Scan for the cell matching the given text and deliver its [x, y] coordinate at center. 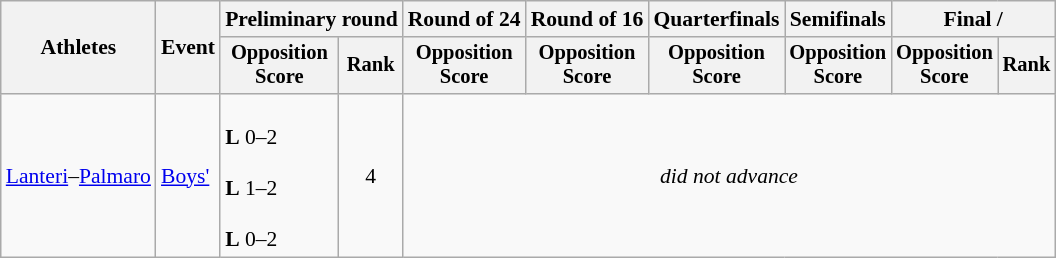
Event [188, 48]
Preliminary round [312, 19]
Round of 24 [464, 19]
Final / [973, 19]
4 [371, 176]
Quarterfinals [716, 19]
Athletes [78, 48]
Lanteri–Palmaro [78, 176]
Boys' [188, 176]
Semifinals [838, 19]
did not advance [730, 176]
Round of 16 [588, 19]
L 0–2 L 1–2 L 0–2 [280, 176]
